Capture the cell that displays the provided text and extract its [x, y] central coordinate. 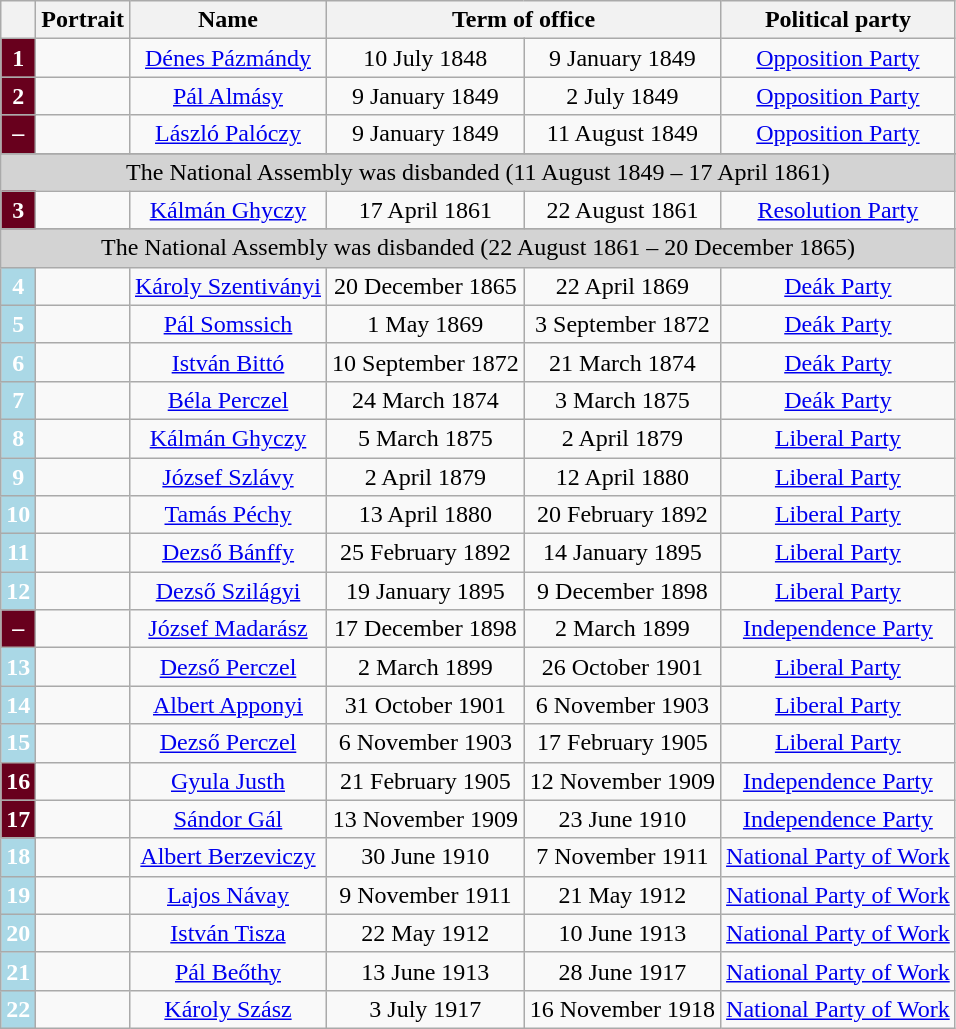
Tamás Péchy [228, 515]
Dezső Szilágyi [228, 591]
24 March 1874 [426, 400]
4 [18, 286]
30 June 1910 [426, 857]
Dénes Pázmándy [228, 58]
1 [18, 58]
2 [18, 96]
Portrait [83, 20]
László Palóczy [228, 134]
8 [18, 438]
12 [18, 591]
22 April 1869 [622, 286]
3 [18, 210]
23 June 1910 [622, 819]
20 December 1865 [426, 286]
22 [18, 1009]
5 [18, 324]
17 December 1898 [426, 629]
2 July 1849 [622, 96]
10 [18, 515]
15 [18, 743]
9 December 1898 [622, 591]
Sándor Gál [228, 819]
József Madarász [228, 629]
Pál Beőthy [228, 971]
26 October 1901 [622, 667]
16 [18, 781]
21 February 1905 [426, 781]
14 [18, 705]
21 [18, 971]
12 November 1909 [622, 781]
17 [18, 819]
11 August 1849 [622, 134]
5 March 1875 [426, 438]
The National Assembly was disbanded (22 August 1861 – 20 December 1865) [478, 248]
22 May 1912 [426, 933]
9 November 1911 [426, 895]
Albert Apponyi [228, 705]
1 May 1869 [426, 324]
Albert Berzeviczy [228, 857]
3 March 1875 [622, 400]
Pál Almásy [228, 96]
3 September 1872 [622, 324]
21 May 1912 [622, 895]
13 April 1880 [426, 515]
17 April 1861 [426, 210]
10 July 1848 [426, 58]
9 [18, 477]
22 August 1861 [622, 210]
Gyula Justh [228, 781]
16 November 1918 [622, 1009]
31 October 1901 [426, 705]
József Szlávy [228, 477]
20 February 1892 [622, 515]
6 [18, 362]
István Tisza [228, 933]
18 [18, 857]
12 April 1880 [622, 477]
Pál Somssich [228, 324]
17 February 1905 [622, 743]
19 January 1895 [426, 591]
3 July 1917 [426, 1009]
Dezső Bánffy [228, 553]
Term of office [524, 20]
The National Assembly was disbanded (11 August 1849 – 17 April 1861) [478, 172]
10 June 1913 [622, 933]
20 [18, 933]
21 March 1874 [622, 362]
13 June 1913 [426, 971]
Béla Perczel [228, 400]
11 [18, 553]
István Bittó [228, 362]
25 February 1892 [426, 553]
7 November 1911 [622, 857]
Károly Szász [228, 1009]
Lajos Návay [228, 895]
14 January 1895 [622, 553]
Károly Szentiványi [228, 286]
Name [228, 20]
Resolution Party [838, 210]
7 [18, 400]
19 [18, 895]
28 June 1917 [622, 971]
Political party [838, 20]
13 November 1909 [426, 819]
13 [18, 667]
10 September 1872 [426, 362]
